Return the [x, y] coordinate for the center point of the cell that contains the specified text.  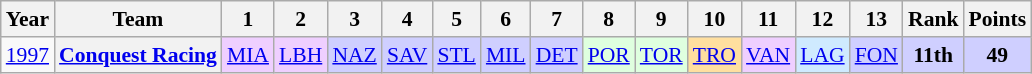
10 [714, 19]
LBH [300, 55]
6 [506, 19]
12 [822, 19]
LAG [822, 55]
TRO [714, 55]
1 [248, 19]
8 [609, 19]
3 [354, 19]
9 [662, 19]
STL [456, 55]
13 [876, 19]
DET [557, 55]
49 [998, 55]
4 [408, 19]
1997 [28, 55]
5 [456, 19]
Year [28, 19]
MIA [248, 55]
TOR [662, 55]
SAV [408, 55]
2 [300, 19]
FON [876, 55]
POR [609, 55]
7 [557, 19]
Points [998, 19]
Conquest Racing [138, 55]
VAN [768, 55]
MIL [506, 55]
Team [138, 19]
NAZ [354, 55]
11 [768, 19]
11th [934, 55]
Rank [934, 19]
